Extract the (x, y) coordinate from the center of the cell holding the provided text.  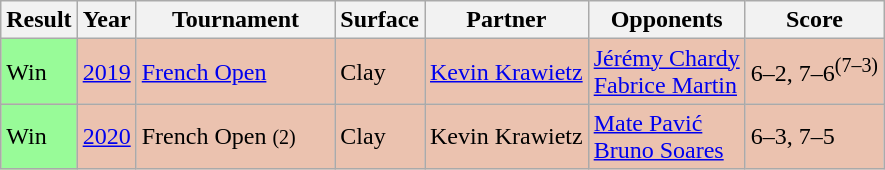
Tournament (236, 20)
French Open (236, 72)
Mate Pavić Bruno Soares (666, 136)
Partner (506, 20)
French Open (2) (236, 136)
Score (814, 20)
6–2, 7–6(7–3) (814, 72)
6–3, 7–5 (814, 136)
2020 (106, 136)
Result (39, 20)
2019 (106, 72)
Surface (380, 20)
Year (106, 20)
Jérémy Chardy Fabrice Martin (666, 72)
Opponents (666, 20)
